Determine the [X, Y] coordinate at the center of the cell enclosing the given text.  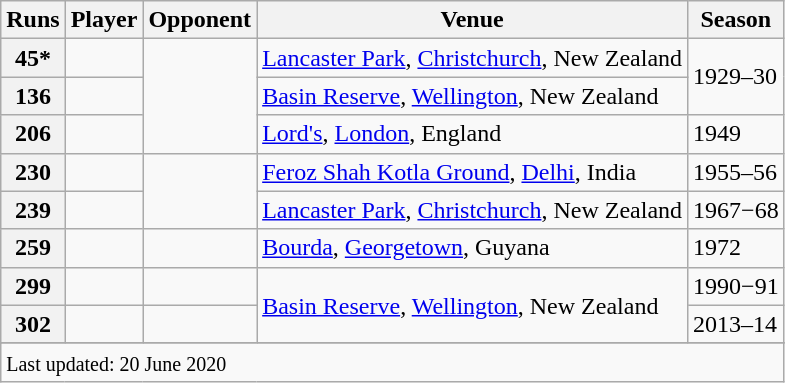
Opponent [200, 20]
Runs [33, 20]
Season [736, 20]
1955–56 [736, 172]
Feroz Shah Kotla Ground, Delhi, India [472, 172]
1929–30 [736, 77]
259 [33, 248]
2013–14 [736, 324]
Player [104, 20]
Bourda, Georgetown, Guyana [472, 248]
1967−68 [736, 210]
1949 [736, 134]
230 [33, 172]
299 [33, 286]
Lord's, London, England [472, 134]
45* [33, 58]
1972 [736, 248]
1990−91 [736, 286]
Last updated: 20 June 2020 [392, 362]
239 [33, 210]
Venue [472, 20]
136 [33, 96]
302 [33, 324]
206 [33, 134]
